Locate the cell with the specified text and output its [x, y] center coordinate. 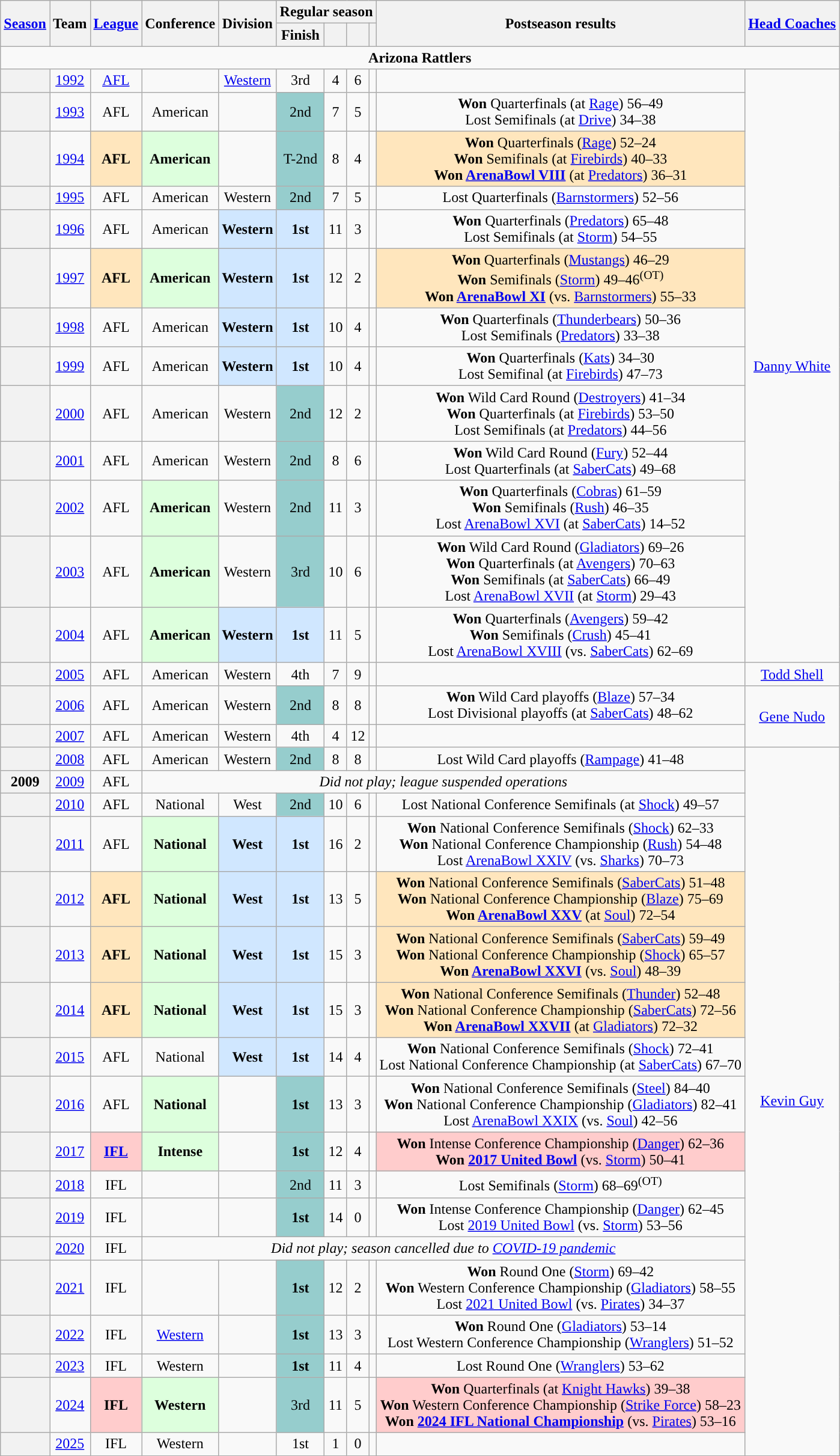
Won Round One (Storm) 69–42Won Western Conference Championship (Gladiators) 58–55Lost 2021 United Bowl (vs. Pirates) 34–37 [561, 1288]
Kevin Guy [792, 1101]
Lost National Conference Semifinals (at Shock) 49–57 [561, 805]
League [116, 23]
2008 [70, 759]
Won Intense Conference Championship (Danger) 62–36Won 2017 United Bowl (vs. Storm) 50–41 [561, 1152]
Todd Shell [792, 674]
Won Quarterfinals (Avengers) 59–42 Won Semifinals (Crush) 45–41 Lost ArenaBowl XVIII (vs. SaberCats) 62–69 [561, 635]
1 [335, 1444]
Did not play; season cancelled due to COVID-19 pandemic [443, 1249]
Won Wild Card Round (Fury) 52–44 Lost Quarterfinals (at SaberCats) 49–68 [561, 460]
Won Quarterfinals (Kats) 34–30 Lost Semifinal (at Firebirds) 47–73 [561, 367]
Won Quarterfinals (at Rage) 56–49Lost Semifinals (at Drive) 34–38 [561, 112]
2014 [70, 1010]
Won Round One (Gladiators) 53–14Lost Western Conference Championship (Wranglers) 51–52 [561, 1335]
2010 [70, 805]
2004 [70, 635]
2018 [70, 1184]
Lost Semifinals (Storm) 68–69(OT) [561, 1184]
Regular season [326, 12]
Division [248, 23]
9 [358, 674]
Won Wild Card Round (Gladiators) 69–26 Won Quarterfinals (at Avengers) 70–63 Won Semifinals (at SaberCats) 66–49 Lost ArenaBowl XVII (at Storm) 29–43 [561, 571]
2019 [70, 1218]
2013 [70, 955]
Won Intense Conference Championship (Danger) 62–45Lost 2019 United Bowl (vs. Storm) 53–56 [561, 1218]
T-2nd [300, 159]
2002 [70, 508]
Won Quarterfinals (Predators) 65–48 Lost Semifinals (at Storm) 54–55 [561, 228]
Won National Conference Semifinals (SaberCats) 59–49 Won National Conference Championship (Shock) 65–57 Won ArenaBowl XXVI (vs. Soul) 48–39 [561, 955]
Gene Nudo [792, 717]
Won Quarterfinals (Mustangs) 46–29 Won Semifinals (Storm) 49–46(OT) Won ArenaBowl XI (vs. Barnstormers) 55–33 [561, 278]
Conference [180, 23]
1992 [70, 81]
1996 [70, 228]
2021 [70, 1288]
Won Quarterfinals (Rage) 52–24Won Semifinals (at Firebirds) 40–33Won ArenaBowl VIII (at Predators) 36–31 [561, 159]
2006 [70, 705]
Won National Conference Semifinals (Steel) 84–40Won National Conference Championship (Gladiators) 82–41Lost ArenaBowl XXIX (vs. Soul) 42–56 [561, 1104]
Postseason results [561, 23]
2017 [70, 1152]
2022 [70, 1335]
1999 [70, 367]
2011 [70, 844]
Team [70, 23]
Won Wild Card Round (Destroyers) 41–34 Won Quarterfinals (at Firebirds) 53–50 Lost Semifinals (at Predators) 44–56 [561, 414]
Won Quarterfinals (Cobras) 61–59 Won Semifinals (Rush) 46–35 Lost ArenaBowl XVI (at SaberCats) 14–52 [561, 508]
1994 [70, 159]
16 [335, 844]
Arizona Rattlers [420, 58]
Lost Quarterfinals (Barnstormers) 52–56 [561, 198]
Lost Round One (Wranglers) 53–62 [561, 1366]
1998 [70, 327]
Lost Wild Card playoffs (Rampage) 41–48 [561, 759]
2005 [70, 674]
2001 [70, 460]
Won Quarterfinals (Thunderbears) 50–36 Lost Semifinals (Predators) 33–38 [561, 327]
2000 [70, 414]
2012 [70, 899]
Intense [180, 1152]
2015 [70, 1057]
Won Wild Card playoffs (Blaze) 57–34 Lost Divisional playoffs (at SaberCats) 48–62 [561, 705]
Head Coaches [792, 23]
2020 [70, 1249]
Won National Conference Semifinals (Thunder) 52–48 Won National Conference Championship (SaberCats) 72–56 Won ArenaBowl XXVII (at Gladiators) 72–32 [561, 1010]
1993 [70, 112]
Danny White [792, 366]
Won National Conference Semifinals (Shock) 72–41Lost National Conference Championship (at SaberCats) 67–70 [561, 1057]
2016 [70, 1104]
Did not play; league suspended operations [443, 782]
Won National Conference Semifinals (SaberCats) 51–48 Won National Conference Championship (Blaze) 75–69 Won ArenaBowl XXV (at Soul) 72–54 [561, 899]
1997 [70, 278]
2007 [70, 736]
Season [25, 23]
2024 [70, 1405]
2023 [70, 1366]
2025 [70, 1444]
2003 [70, 571]
1995 [70, 198]
Won National Conference Semifinals (Shock) 62–33 Won National Conference Championship (Rush) 54–48 Lost ArenaBowl XXIV (vs. Sharks) 70–73 [561, 844]
Finish [300, 35]
